Identify which cell holds the provided text, then report its [X, Y] central coordinate. 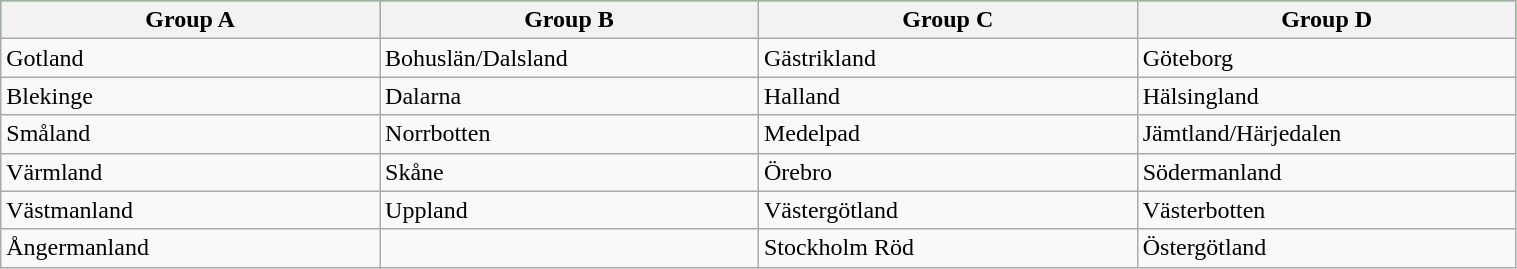
Örebro [948, 172]
Group A [190, 20]
Blekinge [190, 96]
Södermanland [1326, 172]
Småland [190, 134]
Uppland [570, 210]
Group B [570, 20]
Gästrikland [948, 58]
Hälsingland [1326, 96]
Medelpad [948, 134]
Gotland [190, 58]
Ångermanland [190, 248]
Västergötland [948, 210]
Bohuslän/Dalsland [570, 58]
Group C [948, 20]
Västerbotten [1326, 210]
Norrbotten [570, 134]
Halland [948, 96]
Dalarna [570, 96]
Västmanland [190, 210]
Group D [1326, 20]
Skåne [570, 172]
Stockholm Röd [948, 248]
Jämtland/Härjedalen [1326, 134]
Östergötland [1326, 248]
Värmland [190, 172]
Göteborg [1326, 58]
